Identify which cell holds the provided text, then report its [X, Y] central coordinate. 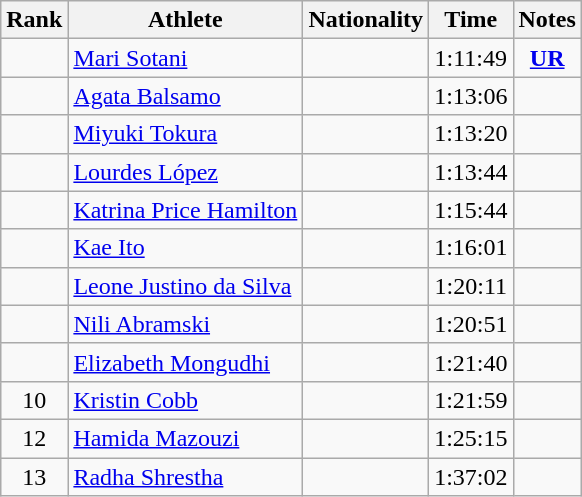
Rank [34, 20]
13 [34, 477]
Nationality [366, 20]
1:13:44 [471, 172]
1:16:01 [471, 248]
Miyuki Tokura [186, 134]
Kristin Cobb [186, 400]
UR [547, 58]
1:13:06 [471, 96]
Elizabeth Mongudhi [186, 362]
1:15:44 [471, 210]
Lourdes López [186, 172]
Radha Shrestha [186, 477]
1:20:11 [471, 286]
1:25:15 [471, 438]
Notes [547, 20]
Nili Abramski [186, 324]
1:21:59 [471, 400]
1:11:49 [471, 58]
Hamida Mazouzi [186, 438]
Agata Balsamo [186, 96]
1:21:40 [471, 362]
Leone Justino da Silva [186, 286]
1:13:20 [471, 134]
Kae Ito [186, 248]
1:20:51 [471, 324]
10 [34, 400]
Mari Sotani [186, 58]
Athlete [186, 20]
1:37:02 [471, 477]
Time [471, 20]
Katrina Price Hamilton [186, 210]
12 [34, 438]
